Identify which cell holds the provided text, then report its [x, y] central coordinate. 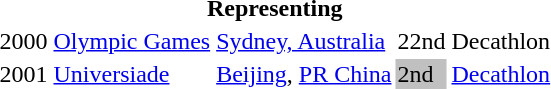
Sydney, Australia [304, 41]
Beijing, PR China [304, 74]
Olympic Games [132, 41]
22nd [422, 41]
2nd [422, 74]
Universiade [132, 74]
